Output the (x, y) coordinate of the center of the cell containing the given text.  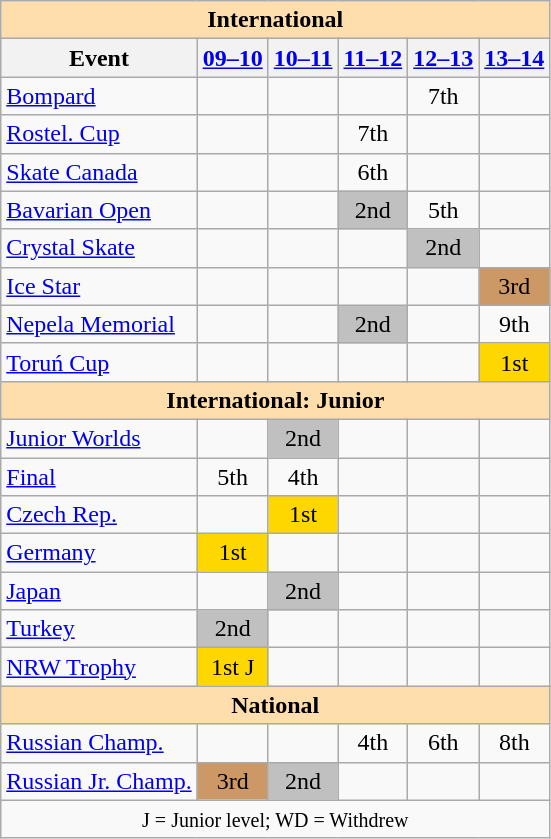
Crystal Skate (99, 248)
09–10 (232, 58)
Skate Canada (99, 172)
Nepela Memorial (99, 324)
8th (514, 743)
13–14 (514, 58)
Rostel. Cup (99, 134)
10–11 (303, 58)
International: Junior (276, 400)
International (276, 20)
Final (99, 477)
11–12 (373, 58)
Turkey (99, 629)
Bavarian Open (99, 210)
Toruń Cup (99, 362)
12–13 (444, 58)
Event (99, 58)
National (276, 705)
Ice Star (99, 286)
NRW Trophy (99, 667)
Junior Worlds (99, 438)
Russian Champ. (99, 743)
Germany (99, 553)
9th (514, 324)
Russian Jr. Champ. (99, 781)
Czech Rep. (99, 515)
J = Junior level; WD = Withdrew (276, 819)
1st J (232, 667)
Japan (99, 591)
Bompard (99, 96)
